Pinpoint the cell where the given text exists, returning its (x, y) midpoint coordinate. 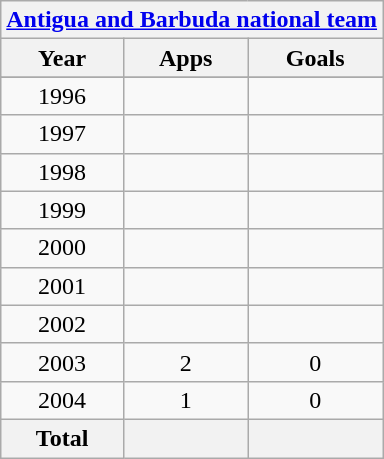
1998 (62, 172)
2 (185, 362)
1997 (62, 134)
2004 (62, 400)
Year (62, 58)
2000 (62, 248)
Apps (185, 58)
Total (62, 438)
1 (185, 400)
1999 (62, 210)
1996 (62, 96)
Antigua and Barbuda national team (192, 20)
2001 (62, 286)
2002 (62, 324)
2003 (62, 362)
Goals (316, 58)
